For the text-containing cell, return its midpoint in (X, Y) coordinate format. 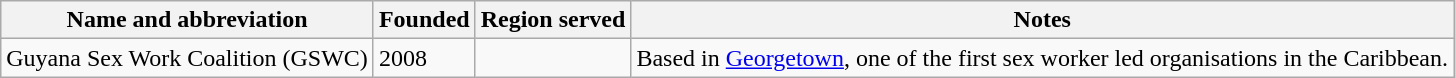
Notes (1042, 20)
2008 (424, 58)
Founded (424, 20)
Based in Georgetown, one of the first sex worker led organisations in the Caribbean. (1042, 58)
Name and abbreviation (188, 20)
Guyana Sex Work Coalition (GSWC) (188, 58)
Region served (553, 20)
